Locate the cell with the specified text and output its [X, Y] center coordinate. 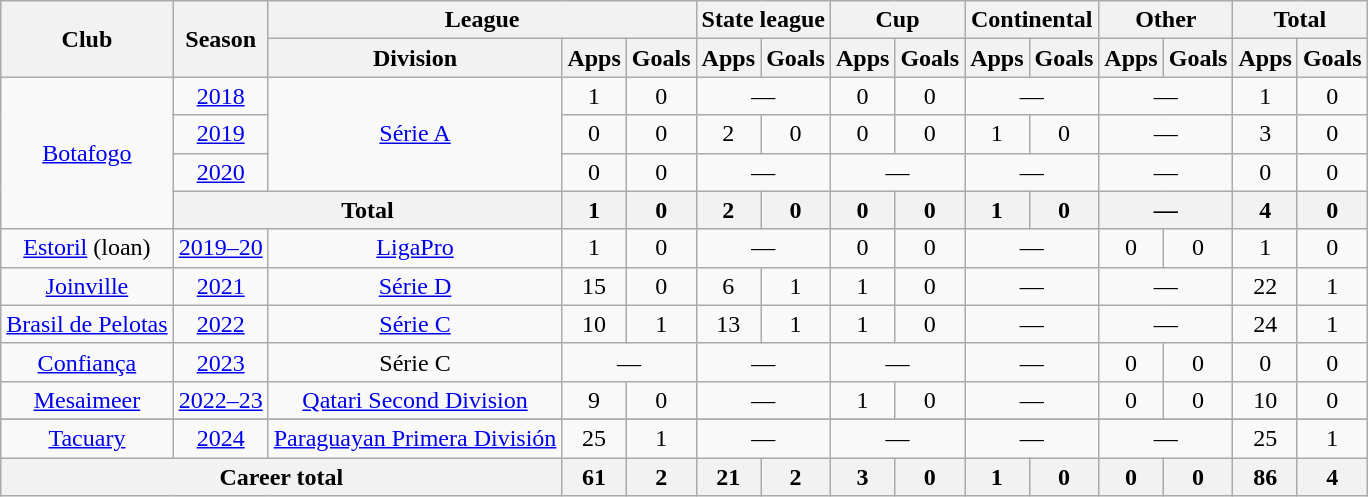
13 [728, 324]
Série A [415, 134]
2022 [220, 324]
2019–20 [220, 248]
Estoril (loan) [87, 248]
2019 [220, 134]
24 [1265, 324]
2024 [220, 438]
Botafogo [87, 153]
9 [594, 400]
15 [594, 286]
Qatari Second Division [415, 400]
Tacuary [87, 438]
2020 [220, 172]
Other [1166, 20]
State league [763, 20]
Career total [282, 477]
2022–23 [220, 400]
Club [87, 39]
Mesaimeer [87, 400]
Joinville [87, 286]
22 [1265, 286]
6 [728, 286]
Brasil de Pelotas [87, 324]
Season [220, 39]
61 [594, 477]
Division [415, 58]
Continental [1032, 20]
Série D [415, 286]
Paraguayan Primera División [415, 438]
Confiança [87, 362]
86 [1265, 477]
2018 [220, 96]
2023 [220, 362]
League [482, 20]
Cup [897, 20]
2021 [220, 286]
LigaPro [415, 248]
21 [728, 477]
